Return (X, Y) of the center of cell containing provided text 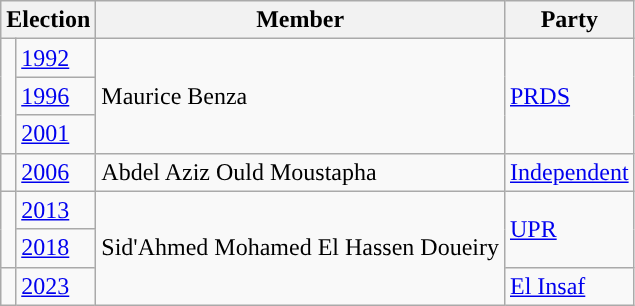
2018 (56, 248)
1992 (56, 58)
Party (569, 20)
UPR (569, 229)
Member (300, 20)
2023 (56, 286)
Maurice Benza (300, 96)
1996 (56, 96)
2013 (56, 210)
Independent (569, 172)
2006 (56, 172)
El Insaf (569, 286)
Sid'Ahmed Mohamed El Hassen Doueiry (300, 248)
Abdel Aziz Ould Moustapha (300, 172)
2001 (56, 134)
Election (48, 20)
PRDS (569, 96)
